Search for the cell housing the specified text and yield its (X, Y) center coordinate. 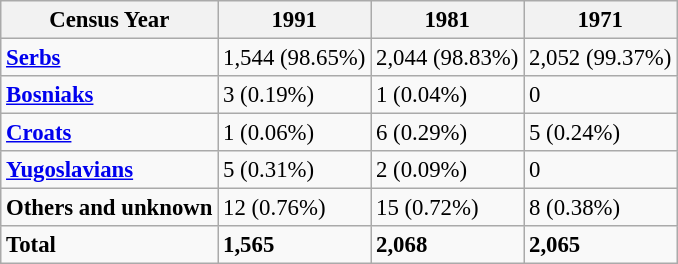
2,044 (98.83%) (448, 58)
15 (0.72%) (448, 208)
1981 (448, 20)
1 (0.04%) (448, 95)
2,068 (448, 245)
1,544 (98.65%) (294, 58)
Yugoslavians (110, 170)
1,565 (294, 245)
Serbs (110, 58)
5 (0.31%) (294, 170)
Census Year (110, 20)
1991 (294, 20)
3 (0.19%) (294, 95)
12 (0.76%) (294, 208)
2,052 (99.37%) (600, 58)
8 (0.38%) (600, 208)
6 (0.29%) (448, 133)
Croats (110, 133)
Bosniaks (110, 95)
2,065 (600, 245)
2 (0.09%) (448, 170)
5 (0.24%) (600, 133)
1 (0.06%) (294, 133)
Total (110, 245)
1971 (600, 20)
Others and unknown (110, 208)
